Scan for the cell matching the given text and deliver its (x, y) coordinate at center. 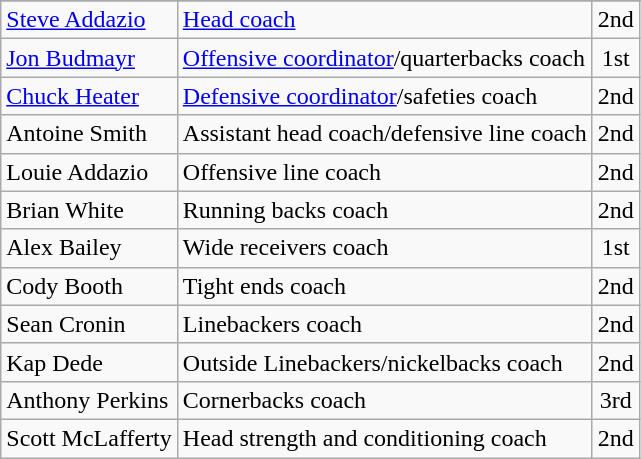
Cody Booth (90, 286)
3rd (616, 400)
Scott McLafferty (90, 438)
Sean Cronin (90, 324)
Head coach (384, 20)
Alex Bailey (90, 248)
Offensive coordinator/quarterbacks coach (384, 58)
Chuck Heater (90, 96)
Antoine Smith (90, 134)
Wide receivers coach (384, 248)
Assistant head coach/defensive line coach (384, 134)
Anthony Perkins (90, 400)
Jon Budmayr (90, 58)
Brian White (90, 210)
Outside Linebackers/nickelbacks coach (384, 362)
Cornerbacks coach (384, 400)
Linebackers coach (384, 324)
Running backs coach (384, 210)
Kap Dede (90, 362)
Tight ends coach (384, 286)
Defensive coordinator/safeties coach (384, 96)
Louie Addazio (90, 172)
Head strength and conditioning coach (384, 438)
Steve Addazio (90, 20)
Offensive line coach (384, 172)
